Capture the cell that displays the provided text and extract its (X, Y) central coordinate. 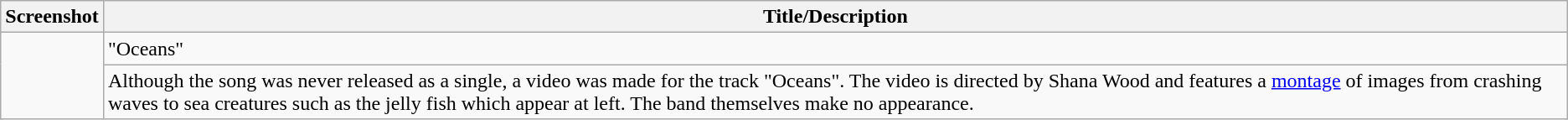
"Oceans" (835, 49)
Screenshot (52, 17)
Title/Description (835, 17)
